Extract the (x, y) coordinate from the center of the cell holding the provided text.  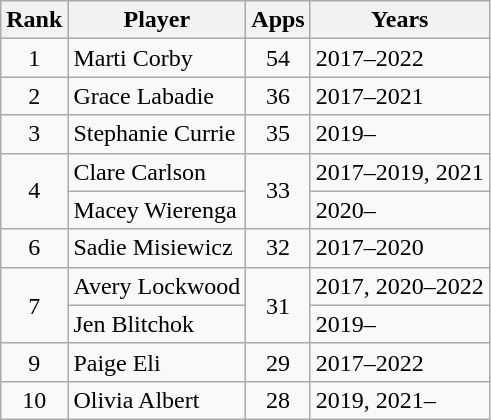
Player (157, 20)
9 (34, 362)
Grace Labadie (157, 96)
Clare Carlson (157, 172)
1 (34, 58)
2017–2020 (400, 248)
Marti Corby (157, 58)
6 (34, 248)
Avery Lockwood (157, 286)
2017–2021 (400, 96)
31 (278, 305)
2 (34, 96)
4 (34, 191)
Olivia Albert (157, 400)
Years (400, 20)
32 (278, 248)
Apps (278, 20)
Sadie Misiewicz (157, 248)
Macey Wierenga (157, 210)
Paige Eli (157, 362)
Rank (34, 20)
2017–2019, 2021 (400, 172)
54 (278, 58)
33 (278, 191)
2020– (400, 210)
Jen Blitchok (157, 324)
Stephanie Currie (157, 134)
2017, 2020–2022 (400, 286)
29 (278, 362)
28 (278, 400)
10 (34, 400)
2019, 2021– (400, 400)
35 (278, 134)
7 (34, 305)
36 (278, 96)
3 (34, 134)
